Find where the given text appears and provide that cell's center as (X, Y) coordinate. 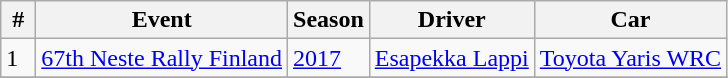
67th Neste Rally Finland (162, 58)
Driver (452, 20)
Esapekka Lappi (452, 58)
Car (630, 20)
Season (329, 20)
2017 (329, 58)
1 (18, 58)
Toyota Yaris WRC (630, 58)
Event (162, 20)
# (18, 20)
